Scan for the cell matching the given text and deliver its [X, Y] coordinate at center. 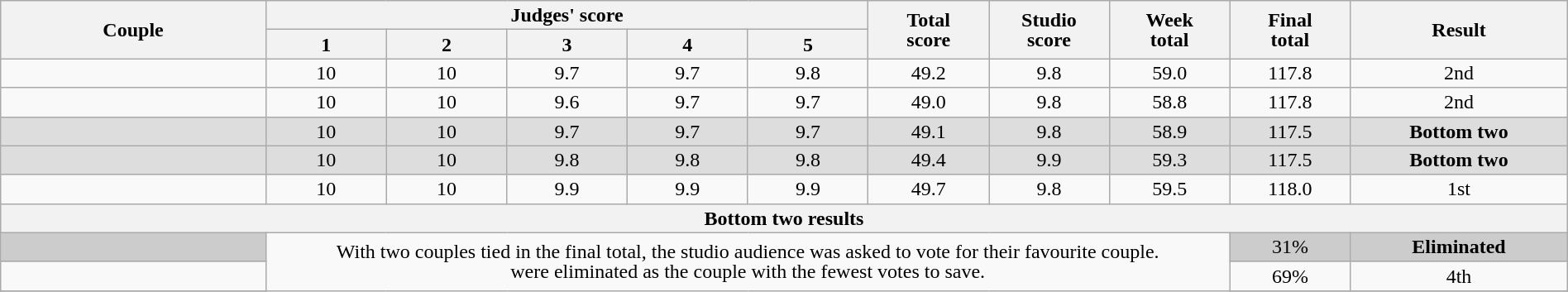
59.0 [1169, 73]
69% [1290, 276]
Totalscore [929, 30]
Result [1459, 30]
4th [1459, 276]
59.3 [1169, 160]
9.6 [567, 103]
58.8 [1169, 103]
5 [808, 45]
49.7 [929, 189]
58.9 [1169, 131]
Couple [134, 30]
118.0 [1290, 189]
49.1 [929, 131]
1 [326, 45]
4 [687, 45]
49.4 [929, 160]
Eliminated [1459, 247]
Judges' score [567, 15]
Finaltotal [1290, 30]
1st [1459, 189]
49.2 [929, 73]
49.0 [929, 103]
Weektotal [1169, 30]
59.5 [1169, 189]
Bottom two results [784, 218]
2 [447, 45]
3 [567, 45]
31% [1290, 247]
Studioscore [1049, 30]
